Provide the (x, y) coordinate of the cell's center where the given text is located.  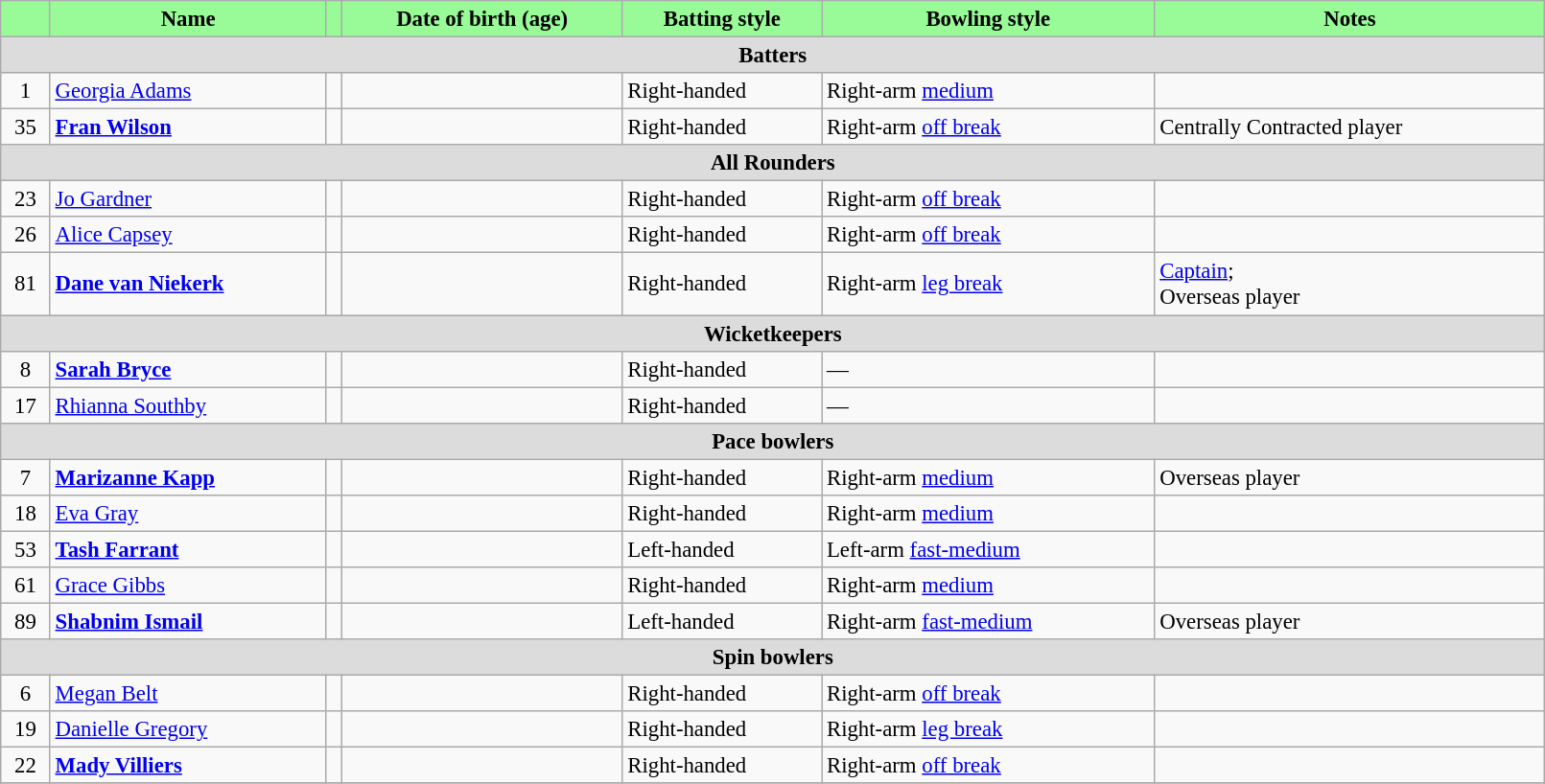
8 (25, 369)
All Rounders (773, 163)
Megan Belt (188, 694)
17 (25, 405)
Fran Wilson (188, 127)
89 (25, 621)
Mady Villiers (188, 766)
23 (25, 199)
Eva Gray (188, 514)
Batting style (722, 19)
53 (25, 549)
Danielle Gregory (188, 729)
Jo Gardner (188, 199)
Right-arm fast-medium (988, 621)
61 (25, 586)
Dane van Niekerk (188, 284)
26 (25, 235)
Notes (1350, 19)
Tash Farrant (188, 549)
Left-arm fast-medium (988, 549)
Bowling style (988, 19)
Grace Gibbs (188, 586)
Wicketkeepers (773, 334)
Name (188, 19)
Shabnim Ismail (188, 621)
22 (25, 766)
Centrally Contracted player (1350, 127)
Georgia Adams (188, 91)
18 (25, 514)
Spin bowlers (773, 657)
Date of birth (age) (481, 19)
7 (25, 477)
81 (25, 284)
Sarah Bryce (188, 369)
Pace bowlers (773, 441)
19 (25, 729)
Rhianna Southby (188, 405)
Batters (773, 56)
1 (25, 91)
Captain; Overseas player (1350, 284)
Alice Capsey (188, 235)
35 (25, 127)
6 (25, 694)
Marizanne Kapp (188, 477)
